For the text-containing cell, return its midpoint in (x, y) coordinate format. 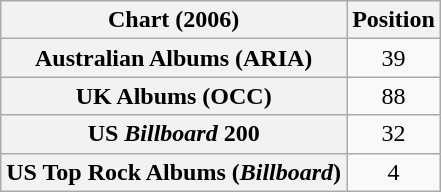
4 (394, 172)
Australian Albums (ARIA) (174, 58)
39 (394, 58)
UK Albums (OCC) (174, 96)
Chart (2006) (174, 20)
32 (394, 134)
Position (394, 20)
US Billboard 200 (174, 134)
88 (394, 96)
US Top Rock Albums (Billboard) (174, 172)
